Find where the given text appears and provide that cell's center as [X, Y] coordinate. 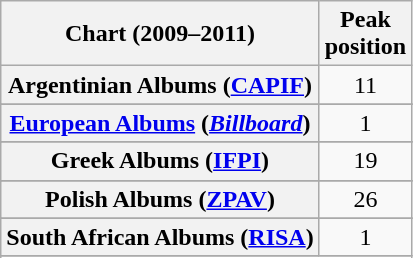
European Albums (Billboard) [160, 123]
Chart (2009–2011) [160, 34]
Argentinian Albums (CAPIF) [160, 85]
Greek Albums (IFPI) [160, 161]
26 [365, 199]
South African Albums (RISA) [160, 237]
Peakposition [365, 34]
11 [365, 85]
19 [365, 161]
Polish Albums (ZPAV) [160, 199]
